Locate the cell with the specified text and output its (X, Y) center coordinate. 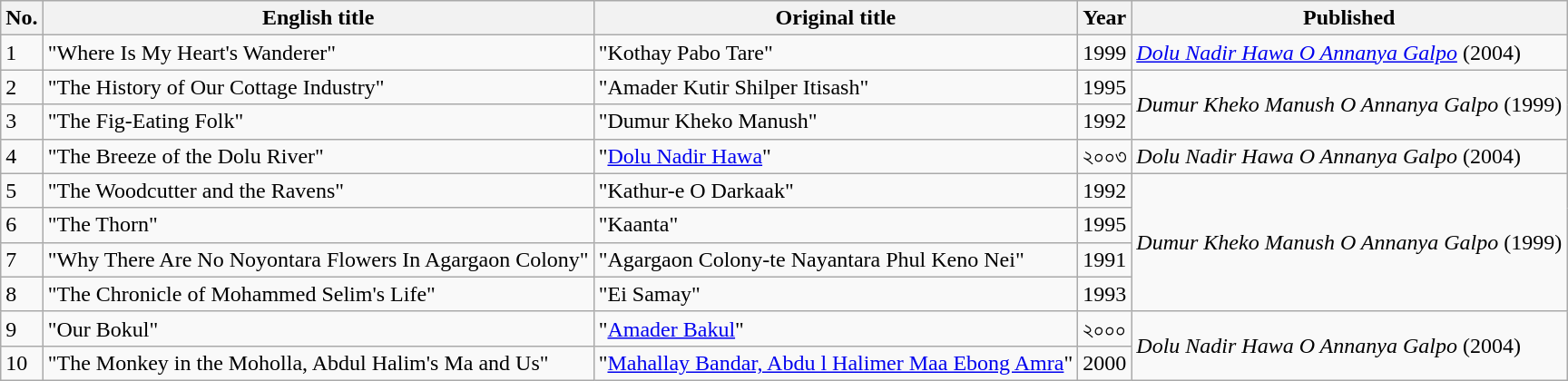
No. (22, 18)
"The Thorn" (318, 225)
"Agargaon Colony-te Nayantara Phul Keno Nei" (836, 259)
1993 (1105, 294)
7 (22, 259)
"The Breeze of the Dolu River" (318, 156)
6 (22, 225)
"Why There Are No Noyontara Flowers In Agargaon Colony" (318, 259)
"Our Bokul" (318, 328)
Original title (836, 18)
"The History of Our Cottage Industry" (318, 87)
1999 (1105, 53)
"The Woodcutter and the Ravens" (318, 190)
2000 (1105, 363)
"Dumur Kheko Manush" (836, 122)
২০০৩ (1105, 156)
২০০০ (1105, 328)
"The Fig-Eating Folk" (318, 122)
Published (1349, 18)
"Kothay Pabo Tare" (836, 53)
5 (22, 190)
"Amader Bakul" (836, 328)
4 (22, 156)
Year (1105, 18)
"Mahallay Bandar, Abdu l Halimer Maa Ebong Amra" (836, 363)
8 (22, 294)
1991 (1105, 259)
"Ei Samay" (836, 294)
English title (318, 18)
"Dolu Nadir Hawa" (836, 156)
"Kathur-e O Darkaak" (836, 190)
"Where Is My Heart's Wanderer" (318, 53)
3 (22, 122)
"The Monkey in the Moholla, Abdul Halim's Ma and Us" (318, 363)
9 (22, 328)
"The Chronicle of Mohammed Selim's Life" (318, 294)
"Amader Kutir Shilper Itisash" (836, 87)
1 (22, 53)
2 (22, 87)
"Kaanta" (836, 225)
10 (22, 363)
